Find where the given text appears and provide that cell's center as [X, Y] coordinate. 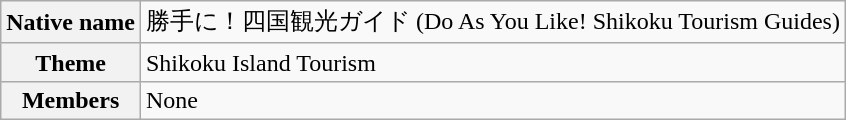
勝手に！四国観光ガイド (Do As You Like! Shikoku Tourism Guides) [492, 22]
Members [71, 100]
Theme [71, 62]
None [492, 100]
Shikoku Island Tourism [492, 62]
Native name [71, 22]
